Capture the cell that displays the provided text and extract its [x, y] central coordinate. 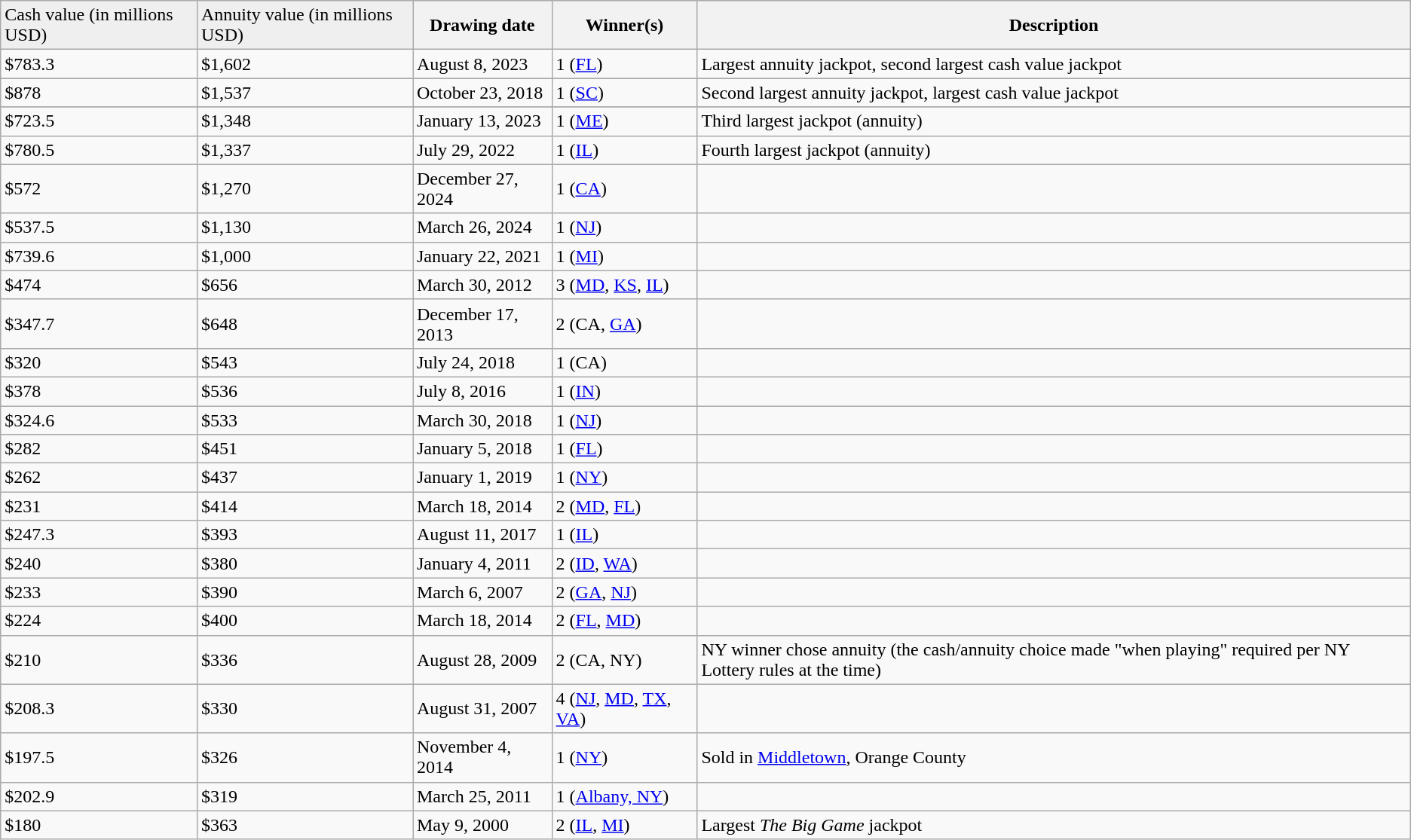
March 25, 2011 [482, 796]
Drawing date [482, 26]
2 (GA, NJ) [624, 592]
$202.9 [99, 796]
$233 [99, 592]
$380 [305, 564]
January 22, 2021 [482, 256]
1 (MI) [624, 256]
2 (IL, MI) [624, 825]
$1,270 [305, 188]
$320 [99, 362]
March 30, 2018 [482, 420]
$319 [305, 796]
$1,348 [305, 121]
Winner(s) [624, 26]
$1,537 [305, 93]
Cash value (in millions USD) [99, 26]
$1,337 [305, 150]
$648 [305, 324]
$414 [305, 506]
$330 [305, 708]
$324.6 [99, 420]
1 (SC) [624, 93]
$326 [305, 758]
December 17, 2013 [482, 324]
August 28, 2009 [482, 660]
Largest annuity jackpot, second largest cash value jackpot [1054, 64]
$656 [305, 285]
May 9, 2000 [482, 825]
$780.5 [99, 150]
$262 [99, 478]
Second largest annuity jackpot, largest cash value jackpot [1054, 93]
Fourth largest jackpot (annuity) [1054, 150]
$543 [305, 362]
$336 [305, 660]
2 (FL, MD) [624, 621]
2 (CA, GA) [624, 324]
December 27, 2024 [482, 188]
Sold in Middletown, Orange County [1054, 758]
$723.5 [99, 121]
$1,130 [305, 228]
$572 [99, 188]
$347.7 [99, 324]
$363 [305, 825]
$536 [305, 391]
$208.3 [99, 708]
$1,602 [305, 64]
$197.5 [99, 758]
January 1, 2019 [482, 478]
October 23, 2018 [482, 93]
January 4, 2011 [482, 564]
January 5, 2018 [482, 449]
August 11, 2017 [482, 535]
$537.5 [99, 228]
1 (IN) [624, 391]
March 26, 2024 [482, 228]
$231 [99, 506]
$390 [305, 592]
$533 [305, 420]
August 8, 2023 [482, 64]
$474 [99, 285]
$282 [99, 449]
$451 [305, 449]
$240 [99, 564]
July 29, 2022 [482, 150]
$783.3 [99, 64]
$210 [99, 660]
$1,000 [305, 256]
4 (NJ, MD, TX, VA) [624, 708]
$878 [99, 93]
$224 [99, 621]
2 (ID, WA) [624, 564]
March 6, 2007 [482, 592]
$378 [99, 391]
$739.6 [99, 256]
Largest The Big Game jackpot [1054, 825]
August 31, 2007 [482, 708]
July 24, 2018 [482, 362]
January 13, 2023 [482, 121]
3 (MD, KS, IL) [624, 285]
Annuity value (in millions USD) [305, 26]
$247.3 [99, 535]
$437 [305, 478]
Description [1054, 26]
2 (CA, NY) [624, 660]
$400 [305, 621]
NY winner chose annuity (the cash/annuity choice made "when playing" required per NY Lottery rules at the time) [1054, 660]
November 4, 2014 [482, 758]
1 (ME) [624, 121]
$393 [305, 535]
2 (MD, FL) [624, 506]
July 8, 2016 [482, 391]
March 30, 2012 [482, 285]
$180 [99, 825]
1 (Albany, NY) [624, 796]
Third largest jackpot (annuity) [1054, 121]
